Pinpoint the cell where the given text exists, returning its [x, y] midpoint coordinate. 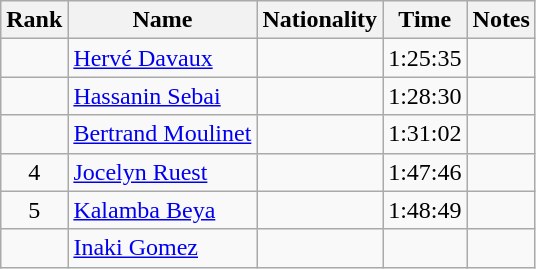
Notes [501, 20]
Jocelyn Ruest [162, 172]
1:48:49 [425, 210]
1:47:46 [425, 172]
Time [425, 20]
Hassanin Sebai [162, 96]
Hervé Davaux [162, 58]
1:28:30 [425, 96]
1:25:35 [425, 58]
Kalamba Beya [162, 210]
Rank [34, 20]
1:31:02 [425, 134]
Bertrand Moulinet [162, 134]
5 [34, 210]
Name [162, 20]
Nationality [320, 20]
4 [34, 172]
Inaki Gomez [162, 248]
